Find where the given text appears and provide that cell's center as (x, y) coordinate. 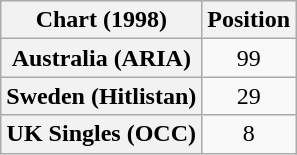
29 (249, 96)
Sweden (Hitlistan) (102, 96)
99 (249, 58)
Position (249, 20)
Chart (1998) (102, 20)
UK Singles (OCC) (102, 134)
8 (249, 134)
Australia (ARIA) (102, 58)
